Return the [x, y] coordinate for the center point of the cell that contains the specified text.  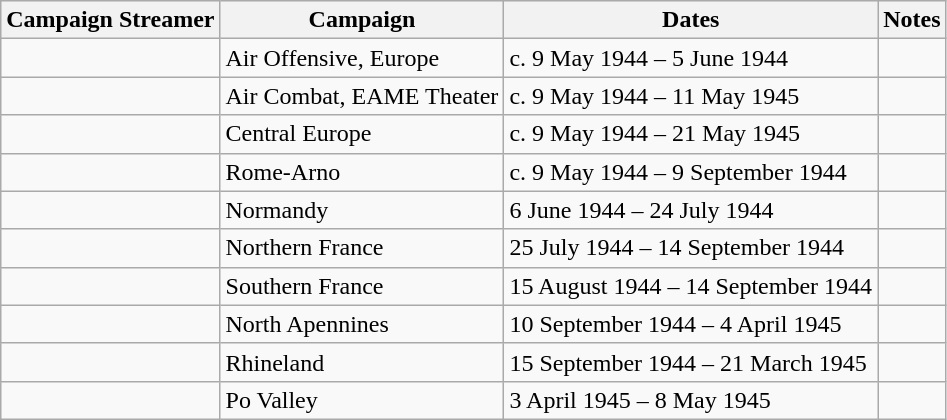
Air Offensive, Europe [362, 58]
Po Valley [362, 400]
c. 9 May 1944 – 5 June 1944 [691, 58]
c. 9 May 1944 – 9 September 1944 [691, 172]
3 April 1945 – 8 May 1945 [691, 400]
Southern France [362, 286]
c. 9 May 1944 – 21 May 1945 [691, 134]
Air Combat, EAME Theater [362, 96]
Rome-Arno [362, 172]
Rhineland [362, 362]
15 August 1944 – 14 September 1944 [691, 286]
6 June 1944 – 24 July 1944 [691, 210]
Campaign Streamer [110, 20]
North Apennines [362, 324]
c. 9 May 1944 – 11 May 1945 [691, 96]
Northern France [362, 248]
Campaign [362, 20]
10 September 1944 – 4 April 1945 [691, 324]
15 September 1944 – 21 March 1945 [691, 362]
Dates [691, 20]
Central Europe [362, 134]
Normandy [362, 210]
25 July 1944 – 14 September 1944 [691, 248]
Notes [912, 20]
